Extract the (X, Y) coordinate from the center of the cell holding the provided text.  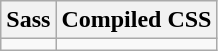
Sass (28, 20)
Compiled CSS (136, 20)
